From the cell containing the given text, extract its center point as [X, Y] coordinate. 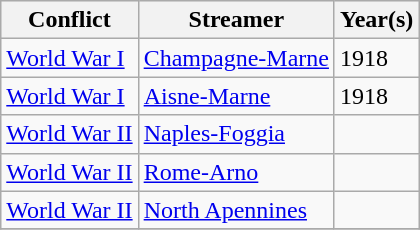
Rome-Arno [236, 172]
Naples-Foggia [236, 134]
Champagne-Marne [236, 58]
Conflict [70, 20]
Aisne-Marne [236, 96]
Streamer [236, 20]
Year(s) [376, 20]
North Apennines [236, 210]
